Find where the given text appears and provide that cell's center as (x, y) coordinate. 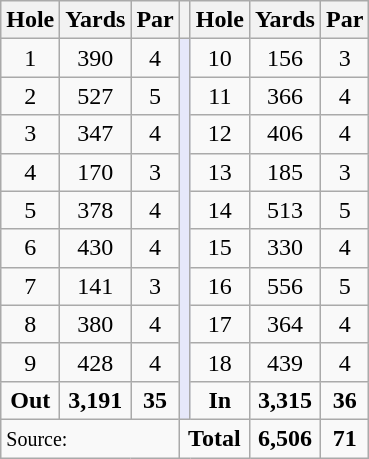
14 (220, 210)
378 (96, 210)
2 (30, 96)
156 (284, 58)
13 (220, 172)
513 (284, 210)
380 (96, 324)
Total (214, 438)
347 (96, 134)
185 (284, 172)
36 (344, 400)
17 (220, 324)
366 (284, 96)
364 (284, 324)
430 (96, 248)
35 (155, 400)
8 (30, 324)
9 (30, 362)
In (220, 400)
12 (220, 134)
330 (284, 248)
406 (284, 134)
141 (96, 286)
428 (96, 362)
Out (30, 400)
6 (30, 248)
170 (96, 172)
71 (344, 438)
Source: (90, 438)
10 (220, 58)
18 (220, 362)
556 (284, 286)
15 (220, 248)
6,506 (284, 438)
439 (284, 362)
3,315 (284, 400)
3,191 (96, 400)
7 (30, 286)
527 (96, 96)
11 (220, 96)
390 (96, 58)
16 (220, 286)
1 (30, 58)
